Output the [X, Y] coordinate of the center of the cell containing the given text.  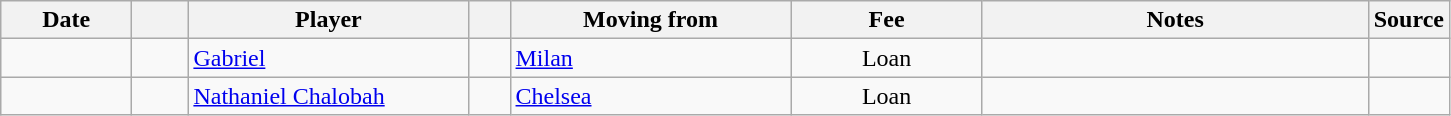
Notes [1175, 20]
Source [1408, 20]
Gabriel [328, 58]
Nathaniel Chalobah [328, 96]
Moving from [650, 20]
Milan [650, 58]
Fee [886, 20]
Player [328, 20]
Chelsea [650, 96]
Date [66, 20]
